From the cell containing the given text, extract its center point as [X, Y] coordinate. 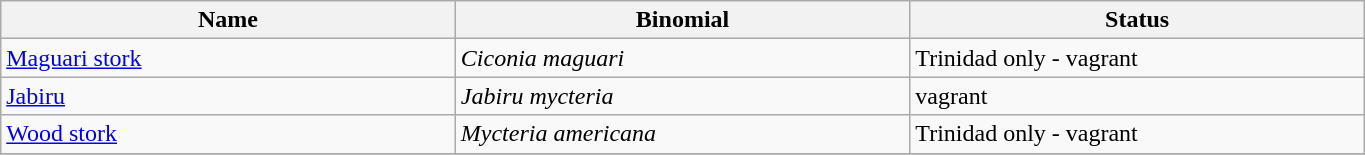
Mycteria americana [682, 134]
vagrant [1138, 96]
Wood stork [228, 134]
Jabiru mycteria [682, 96]
Binomial [682, 20]
Jabiru [228, 96]
Status [1138, 20]
Maguari stork [228, 58]
Ciconia maguari [682, 58]
Name [228, 20]
